Provide the [X, Y] coordinate of the cell's center where the given text is located.  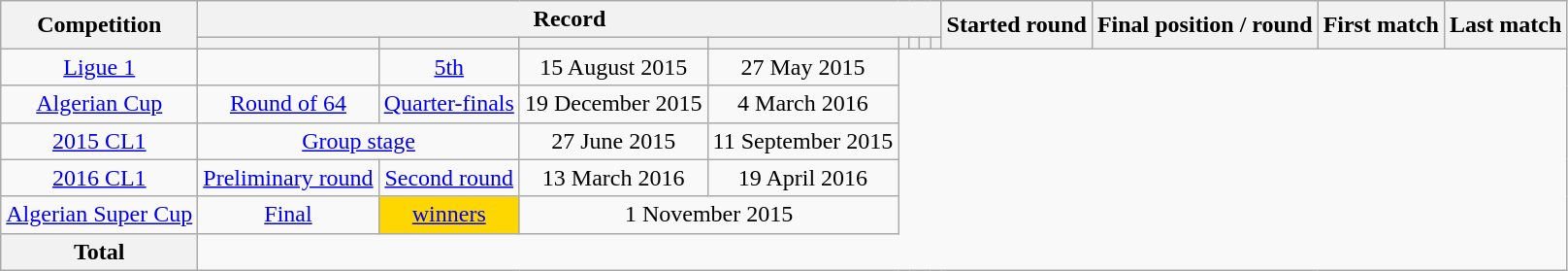
Competition [99, 25]
2016 CL1 [99, 178]
19 April 2016 [803, 178]
2015 CL1 [99, 141]
Algerian Super Cup [99, 215]
Record [570, 19]
13 March 2016 [613, 178]
Round of 64 [288, 104]
Started round [1017, 25]
Last match [1505, 25]
19 December 2015 [613, 104]
First match [1381, 25]
27 May 2015 [803, 67]
Quarter-finals [448, 104]
Group stage [359, 141]
Final position / round [1205, 25]
Ligue 1 [99, 67]
27 June 2015 [613, 141]
11 September 2015 [803, 141]
Second round [448, 178]
Preliminary round [288, 178]
5th [448, 67]
Total [99, 252]
4 March 2016 [803, 104]
1 November 2015 [708, 215]
15 August 2015 [613, 67]
Algerian Cup [99, 104]
Final [288, 215]
winners [448, 215]
